Determine the (x, y) coordinate at the center of the cell enclosing the given text.  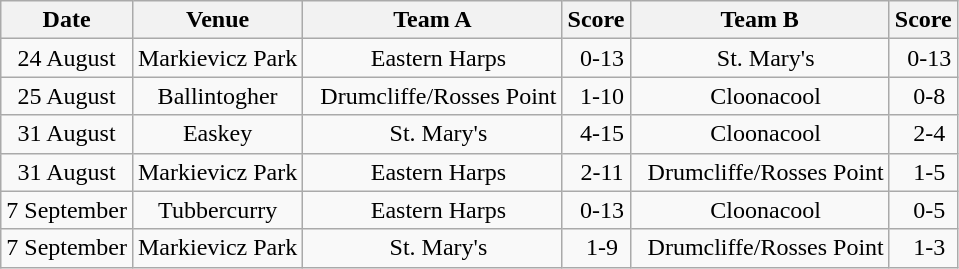
Team A (432, 20)
1-3 (923, 248)
1-10 (596, 96)
Team B (760, 20)
4-15 (596, 134)
2-11 (596, 172)
1-5 (923, 172)
0-8 (923, 96)
Tubbercurry (217, 210)
1-9 (596, 248)
24 August (67, 58)
0-5 (923, 210)
25 August (67, 96)
Date (67, 20)
Easkey (217, 134)
2-4 (923, 134)
Venue (217, 20)
Ballintogher (217, 96)
